Locate the cell with the specified text and output its [X, Y] center coordinate. 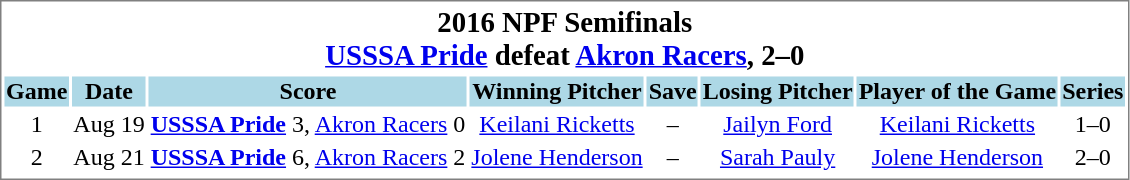
Date [109, 91]
Losing Pitcher [778, 91]
Series [1093, 91]
Player of the Game [958, 91]
2016 NPF SemifinalsUSSSA Pride defeat Akron Racers, 2–0 [564, 38]
1 [36, 125]
2 [36, 157]
Sarah Pauly [778, 157]
USSSA Pride 3, Akron Racers 0 [308, 125]
Save [672, 91]
Score [308, 91]
2–0 [1093, 157]
USSSA Pride 6, Akron Racers 2 [308, 157]
1–0 [1093, 125]
Game [36, 91]
Aug 19 [109, 125]
Aug 21 [109, 157]
Winning Pitcher [557, 91]
Jailyn Ford [778, 125]
